Extract the [x, y] coordinate from the center of the cell holding the provided text.  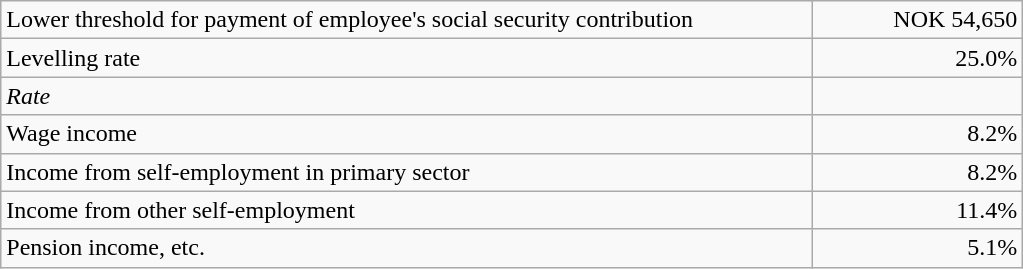
Rate [406, 96]
11.4% [918, 210]
Lower threshold for payment of employee's social security contribution [406, 20]
25.0% [918, 58]
Income from other self-employment [406, 210]
5.1% [918, 248]
NOK 54,650 [918, 20]
Levelling rate [406, 58]
Income from self-employment in primary sector [406, 172]
Wage income [406, 134]
Pension income, etc. [406, 248]
